Return the [x, y] coordinate for the center point of the cell that contains the specified text.  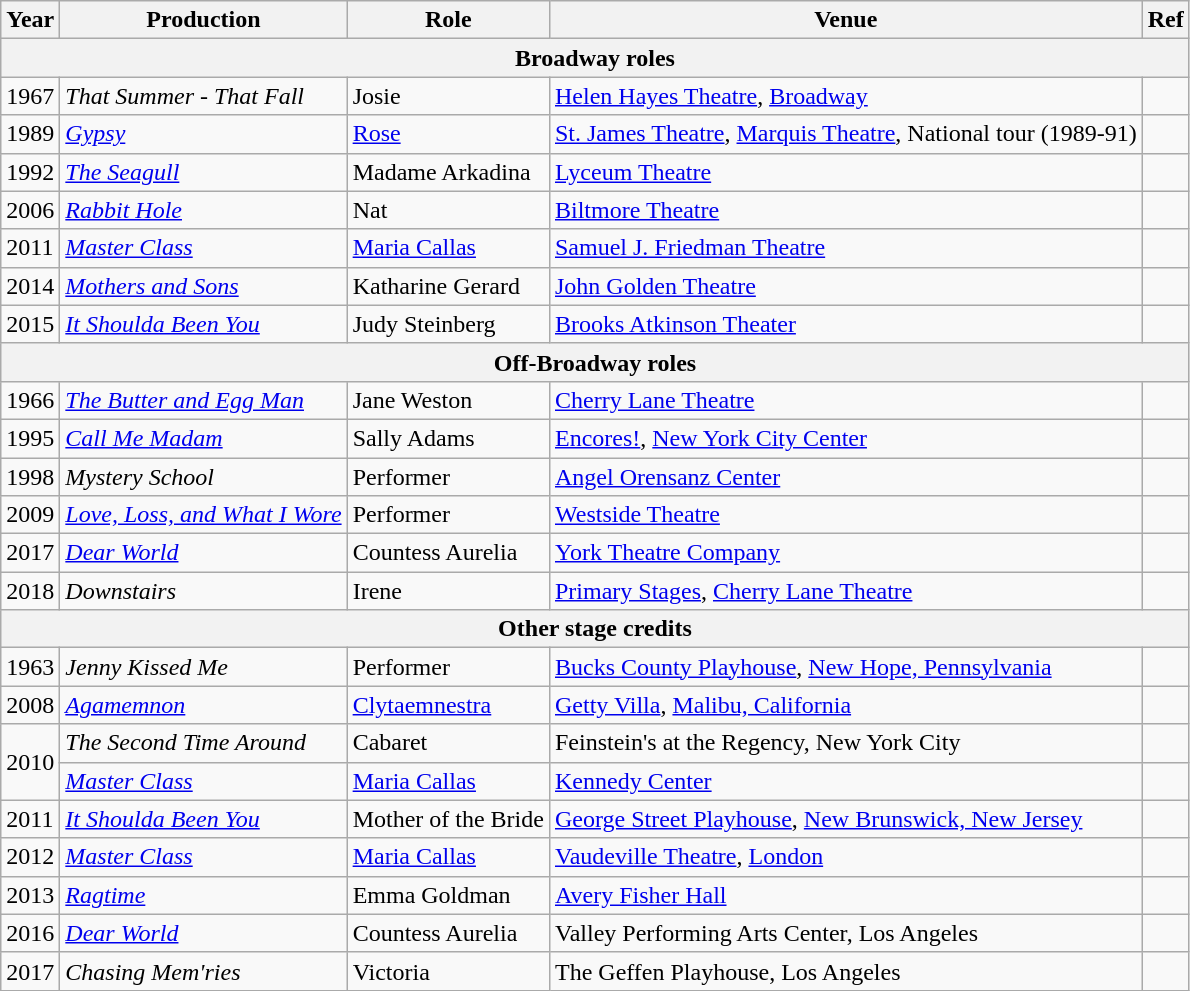
Mothers and Sons [204, 286]
Mystery School [204, 477]
Gypsy [204, 134]
Ref [1166, 20]
Madame Arkadina [448, 172]
Getty Villa, Malibu, California [846, 705]
2018 [30, 591]
Katharine Gerard [448, 286]
2009 [30, 515]
Chasing Mem'ries [204, 971]
Love, Loss, and What I Wore [204, 515]
Ragtime [204, 895]
Samuel J. Friedman Theatre [846, 248]
2010 [30, 762]
Emma Goldman [448, 895]
1966 [30, 400]
2012 [30, 857]
Agamemnon [204, 705]
Production [204, 20]
Mother of the Bride [448, 819]
John Golden Theatre [846, 286]
The Second Time Around [204, 743]
1989 [30, 134]
1992 [30, 172]
Year [30, 20]
Encores!, New York City Center [846, 438]
Biltmore Theatre [846, 210]
Avery Fisher Hall [846, 895]
George Street Playhouse, New Brunswick, New Jersey [846, 819]
Rose [448, 134]
The Seagull [204, 172]
Kennedy Center [846, 781]
Judy Steinberg [448, 324]
Valley Performing Arts Center, Los Angeles [846, 933]
1967 [30, 96]
The Butter and Egg Man [204, 400]
2015 [30, 324]
1998 [30, 477]
Other stage credits [595, 629]
Irene [448, 591]
2008 [30, 705]
Jane Weston [448, 400]
Lyceum Theatre [846, 172]
Cherry Lane Theatre [846, 400]
Primary Stages, Cherry Lane Theatre [846, 591]
York Theatre Company [846, 553]
Westside Theatre [846, 515]
Broadway roles [595, 58]
Victoria [448, 971]
Off-Broadway roles [595, 362]
Venue [846, 20]
Angel Orensanz Center [846, 477]
Cabaret [448, 743]
2013 [30, 895]
Sally Adams [448, 438]
Bucks County Playhouse, New Hope, Pennsylvania [846, 667]
Downstairs [204, 591]
1963 [30, 667]
Rabbit Hole [204, 210]
Clytaemnestra [448, 705]
Call Me Madam [204, 438]
1995 [30, 438]
That Summer - That Fall [204, 96]
Jenny Kissed Me [204, 667]
2014 [30, 286]
Brooks Atkinson Theater [846, 324]
Helen Hayes Theatre, Broadway [846, 96]
Josie [448, 96]
St. James Theatre, Marquis Theatre, National tour (1989-91) [846, 134]
Vaudeville Theatre, London [846, 857]
Role [448, 20]
Feinstein's at the Regency, New York City [846, 743]
Nat [448, 210]
2006 [30, 210]
The Geffen Playhouse, Los Angeles [846, 971]
2016 [30, 933]
